Find where the given text appears and provide that cell's center as (x, y) coordinate. 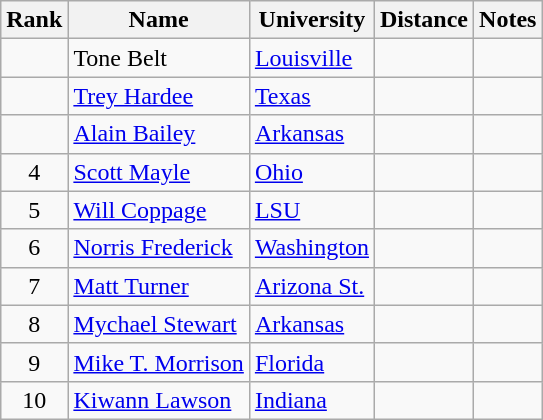
University (312, 20)
Distance (424, 20)
Arizona St. (312, 286)
9 (34, 362)
7 (34, 286)
Indiana (312, 400)
10 (34, 400)
Kiwann Lawson (159, 400)
6 (34, 248)
Texas (312, 96)
Ohio (312, 172)
Florida (312, 362)
Louisville (312, 58)
Matt Turner (159, 286)
Mychael Stewart (159, 324)
Will Coppage (159, 210)
Alain Bailey (159, 134)
Rank (34, 20)
Washington (312, 248)
5 (34, 210)
Notes (508, 20)
Scott Mayle (159, 172)
8 (34, 324)
4 (34, 172)
Trey Hardee (159, 96)
LSU (312, 210)
Tone Belt (159, 58)
Name (159, 20)
Norris Frederick (159, 248)
Mike T. Morrison (159, 362)
